Provide the (X, Y) coordinate of the cell's center where the given text is located.  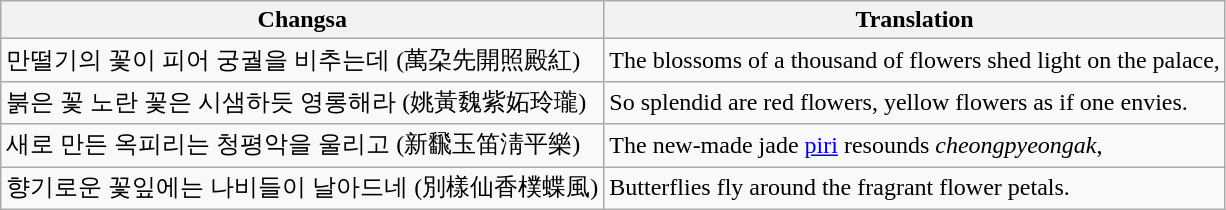
Changsa (302, 20)
So splendid are red flowers, yellow flowers as if one envies. (915, 102)
Butterflies fly around the fragrant flower petals. (915, 188)
만떨기의 꽃이 피어 궁궐을 비추는데 (萬朶先開照殿紅) (302, 60)
Translation (915, 20)
새로 만든 옥피리는 청평악을 울리고 (新飜玉笛淸平樂) (302, 146)
The blossoms of a thousand of flowers shed light on the palace, (915, 60)
붉은 꽃 노란 꽃은 시샘하듯 영롱해라 (姚黃魏紫妬玲瓏) (302, 102)
향기로운 꽃잎에는 나비들이 날아드네 (別樣仙香樸蝶風) (302, 188)
The new-made jade piri resounds cheongpyeongak, (915, 146)
